Return (X, Y) of the center of cell containing provided text 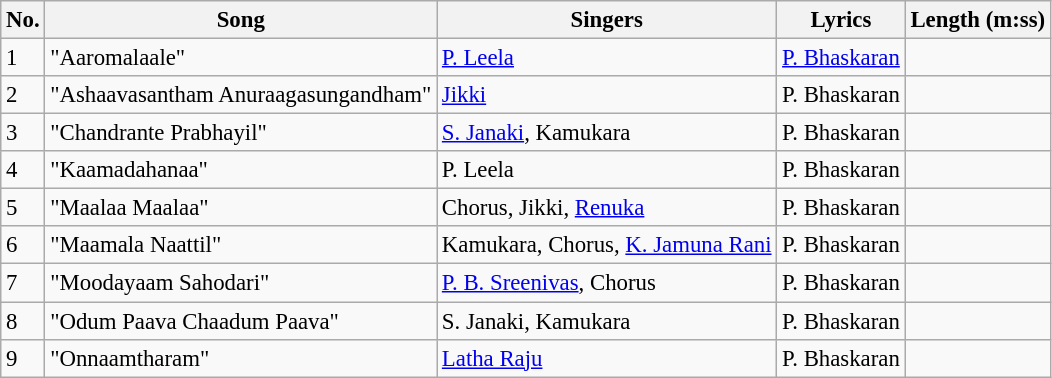
8 (23, 321)
"Maalaa Maalaa" (241, 208)
Length (m:ss) (978, 20)
"Odum Paava Chaadum Paava" (241, 321)
"Onnaamtharam" (241, 358)
9 (23, 358)
5 (23, 208)
Kamukara, Chorus, K. Jamuna Rani (607, 245)
Latha Raju (607, 358)
4 (23, 170)
3 (23, 133)
"Aaromalaale" (241, 58)
"Ashaavasantham Anuraagasungandham" (241, 95)
Jikki (607, 95)
2 (23, 95)
"Kaamadahanaa" (241, 170)
"Maamala Naattil" (241, 245)
6 (23, 245)
"Moodayaam Sahodari" (241, 283)
Song (241, 20)
No. (23, 20)
Lyrics (841, 20)
Chorus, Jikki, Renuka (607, 208)
"Chandrante Prabhayil" (241, 133)
Singers (607, 20)
P. B. Sreenivas, Chorus (607, 283)
7 (23, 283)
1 (23, 58)
